Scan for the cell matching the given text and deliver its (X, Y) coordinate at center. 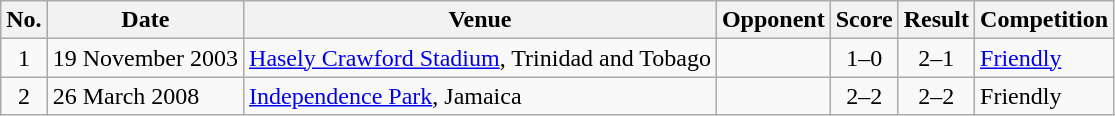
Date (145, 20)
26 March 2008 (145, 96)
2 (24, 96)
Hasely Crawford Stadium, Trinidad and Tobago (480, 58)
Opponent (773, 20)
2–1 (936, 58)
Competition (1044, 20)
Result (936, 20)
No. (24, 20)
1–0 (864, 58)
19 November 2003 (145, 58)
Venue (480, 20)
Independence Park, Jamaica (480, 96)
Score (864, 20)
1 (24, 58)
